Identify which cell holds the provided text, then report its [X, Y] central coordinate. 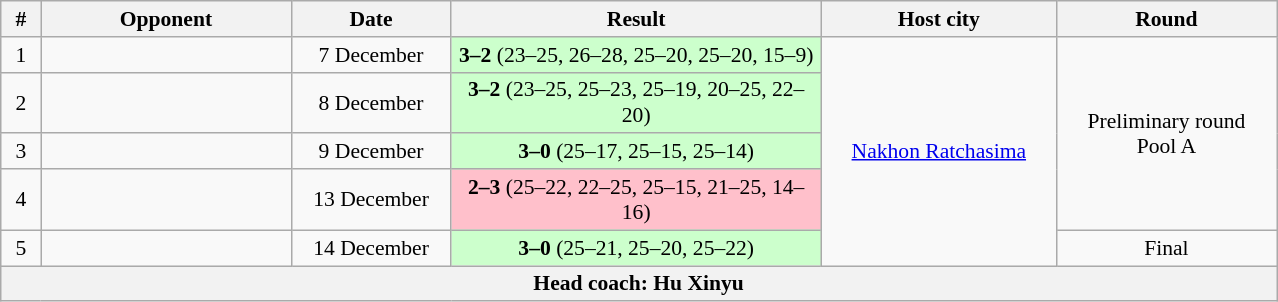
2 [21, 102]
13 December [371, 200]
Opponent [166, 19]
Nakhon Ratchasima [938, 152]
Head coach: Hu Xinyu [639, 284]
Host city [938, 19]
3–0 (25–21, 25–20, 25–22) [636, 248]
14 December [371, 248]
1 [21, 55]
3 [21, 152]
Final [1166, 248]
Date [371, 19]
7 December [371, 55]
# [21, 19]
8 December [371, 102]
9 December [371, 152]
2–3 (25–22, 22–25, 25–15, 21–25, 14–16) [636, 200]
5 [21, 248]
3–2 (23–25, 26–28, 25–20, 25–20, 15–9) [636, 55]
Round [1166, 19]
3–0 (25–17, 25–15, 25–14) [636, 152]
4 [21, 200]
Result [636, 19]
Preliminary roundPool A [1166, 134]
3–2 (23–25, 25–23, 25–19, 20–25, 22–20) [636, 102]
